Return [X, Y] of the center of cell containing provided text 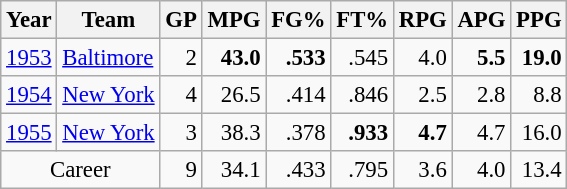
2.5 [422, 95]
.846 [362, 95]
.378 [298, 133]
PPG [539, 20]
8.8 [539, 95]
APG [482, 20]
2 [181, 58]
1954 [29, 95]
Career [80, 170]
5.5 [482, 58]
.795 [362, 170]
FT% [362, 20]
3.6 [422, 170]
GP [181, 20]
16.0 [539, 133]
2.8 [482, 95]
.414 [298, 95]
Team [108, 20]
4 [181, 95]
38.3 [234, 133]
3 [181, 133]
43.0 [234, 58]
13.4 [539, 170]
MPG [234, 20]
19.0 [539, 58]
RPG [422, 20]
.933 [362, 133]
1953 [29, 58]
1955 [29, 133]
FG% [298, 20]
.545 [362, 58]
9 [181, 170]
Year [29, 20]
26.5 [234, 95]
.433 [298, 170]
.533 [298, 58]
Baltimore [108, 58]
34.1 [234, 170]
